Scan for the cell matching the given text and deliver its [x, y] coordinate at center. 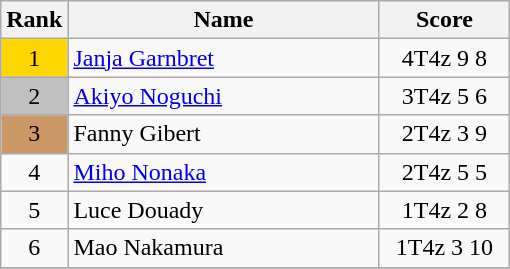
3T4z 5 6 [444, 96]
1T4z 3 10 [444, 248]
Fanny Gibert [224, 134]
2T4z 5 5 [444, 172]
Luce Douady [224, 210]
Miho Nonaka [224, 172]
5 [34, 210]
Name [224, 20]
6 [34, 248]
1T4z 2 8 [444, 210]
2T4z 3 9 [444, 134]
Akiyo Noguchi [224, 96]
3 [34, 134]
2 [34, 96]
Score [444, 20]
Janja Garnbret [224, 58]
Rank [34, 20]
4 [34, 172]
4T4z 9 8 [444, 58]
Mao Nakamura [224, 248]
1 [34, 58]
